Capture the cell that displays the provided text and extract its [x, y] central coordinate. 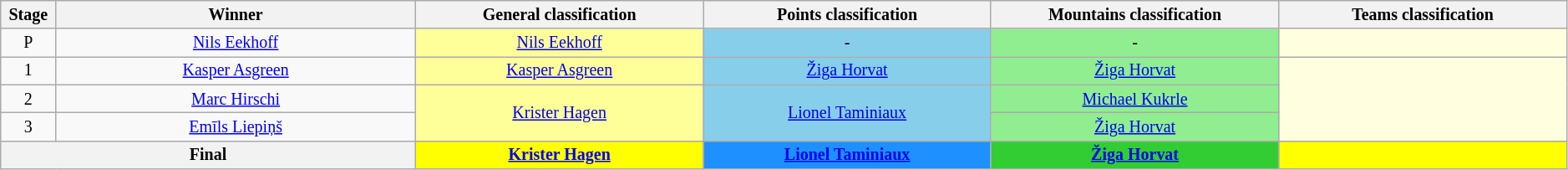
P [28, 44]
Teams classification [1423, 15]
Stage [28, 15]
3 [28, 127]
Points classification [847, 15]
Emīls Liepiņš [236, 127]
Mountains classification [1134, 15]
Final [209, 154]
Winner [236, 15]
1 [28, 70]
2 [28, 99]
Michael Kukrle [1134, 99]
General classification [559, 15]
Marc Hirschi [236, 99]
